Search for the cell housing the specified text and yield its (x, y) center coordinate. 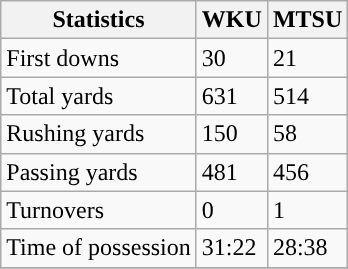
481 (232, 172)
Statistics (99, 20)
WKU (232, 20)
Total yards (99, 96)
MTSU (307, 20)
631 (232, 96)
Turnovers (99, 210)
First downs (99, 58)
21 (307, 58)
150 (232, 134)
0 (232, 210)
31:22 (232, 248)
28:38 (307, 248)
Rushing yards (99, 134)
58 (307, 134)
30 (232, 58)
456 (307, 172)
1 (307, 210)
Time of possession (99, 248)
Passing yards (99, 172)
514 (307, 96)
